Pinpoint the cell where the given text exists, returning its (x, y) midpoint coordinate. 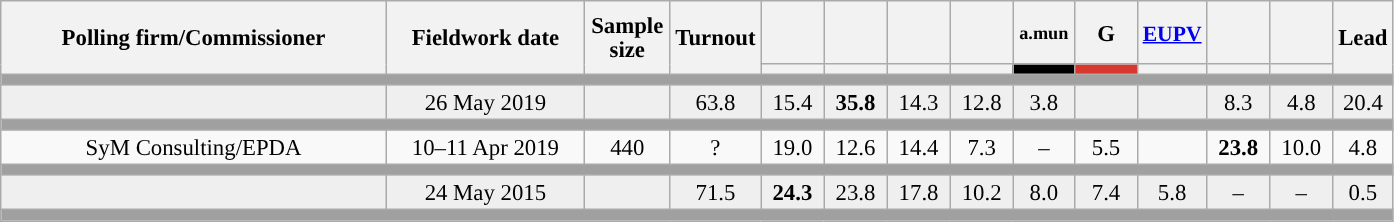
15.4 (792, 102)
440 (627, 148)
10.0 (1302, 148)
7.3 (982, 148)
10–11 Apr 2019 (485, 148)
Fieldwork date (485, 38)
12.6 (856, 148)
EUPV (1172, 32)
a.mun (1044, 32)
24 May 2015 (485, 194)
7.4 (1106, 194)
Turnout (716, 38)
0.5 (1363, 194)
Lead (1363, 38)
5.5 (1106, 148)
5.8 (1172, 194)
20.4 (1363, 102)
35.8 (856, 102)
14.3 (918, 102)
SyM Consulting/EPDA (194, 148)
8.3 (1238, 102)
10.2 (982, 194)
71.5 (716, 194)
G (1106, 32)
26 May 2019 (485, 102)
? (716, 148)
14.4 (918, 148)
Sample size (627, 38)
24.3 (792, 194)
8.0 (1044, 194)
17.8 (918, 194)
63.8 (716, 102)
19.0 (792, 148)
Polling firm/Commissioner (194, 38)
12.8 (982, 102)
3.8 (1044, 102)
